Determine the (X, Y) coordinate at the center of the cell enclosing the given text.  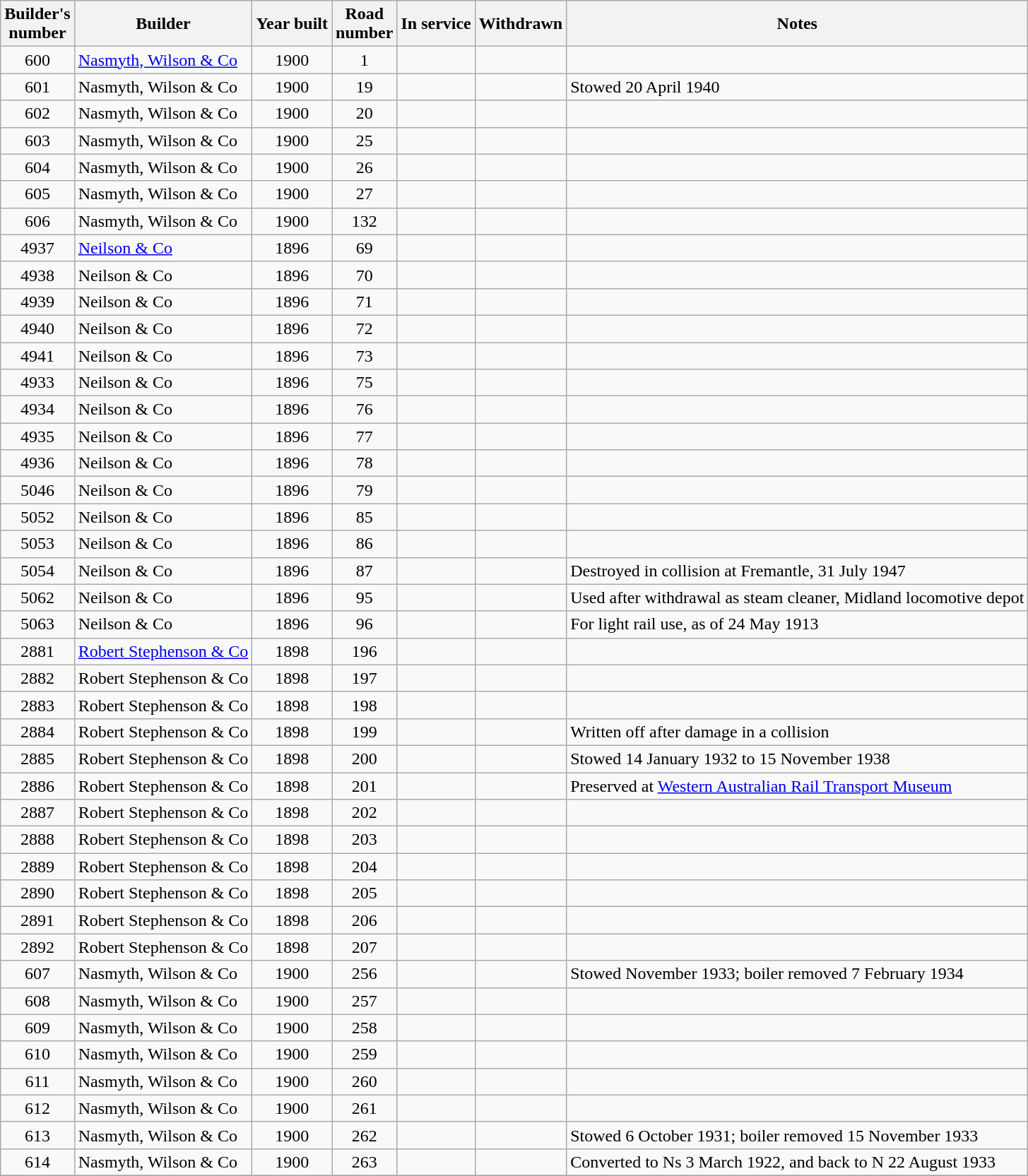
257 (365, 1001)
Withdrawn (520, 24)
198 (365, 705)
86 (365, 544)
2887 (37, 813)
601 (37, 87)
258 (365, 1028)
262 (365, 1135)
Notes (797, 24)
613 (37, 1135)
260 (365, 1081)
4937 (37, 248)
5053 (37, 544)
2881 (37, 651)
Destroyed in collision at Fremantle, 31 July 1947 (797, 571)
605 (37, 194)
606 (37, 221)
26 (365, 167)
199 (365, 732)
610 (37, 1055)
20 (365, 114)
603 (37, 141)
4935 (37, 436)
19 (365, 87)
205 (365, 893)
96 (365, 624)
4938 (37, 275)
73 (365, 355)
27 (365, 194)
4939 (37, 302)
204 (365, 867)
4936 (37, 463)
75 (365, 383)
2889 (37, 867)
203 (365, 840)
607 (37, 974)
Stowed November 1933; boiler removed 7 February 1934 (797, 974)
5046 (37, 490)
77 (365, 436)
600 (37, 60)
261 (365, 1108)
70 (365, 275)
202 (365, 813)
78 (365, 463)
Stowed 6 October 1931; boiler removed 15 November 1933 (797, 1135)
200 (365, 759)
2882 (37, 678)
263 (365, 1162)
206 (365, 920)
201 (365, 786)
25 (365, 141)
2890 (37, 893)
207 (365, 947)
Written off after damage in a collision (797, 732)
196 (365, 651)
Builder (163, 24)
79 (365, 490)
602 (37, 114)
2886 (37, 786)
69 (365, 248)
5063 (37, 624)
2891 (37, 920)
256 (365, 974)
1 (365, 60)
72 (365, 328)
259 (365, 1055)
Converted to Ns 3 March 1922, and back to N 22 August 1933 (797, 1162)
5054 (37, 571)
609 (37, 1028)
5062 (37, 598)
132 (365, 221)
4933 (37, 383)
For light rail use, as of 24 May 1913 (797, 624)
Stowed 14 January 1932 to 15 November 1938 (797, 759)
4941 (37, 355)
Preserved at Western Australian Rail Transport Museum (797, 786)
4934 (37, 410)
76 (365, 410)
85 (365, 517)
2883 (37, 705)
Year built (293, 24)
614 (37, 1162)
95 (365, 598)
In service (436, 24)
71 (365, 302)
197 (365, 678)
Stowed 20 April 1940 (797, 87)
604 (37, 167)
4940 (37, 328)
Roadnumber (365, 24)
Builder'snumber (37, 24)
Used after withdrawal as steam cleaner, Midland locomotive depot (797, 598)
611 (37, 1081)
2885 (37, 759)
2884 (37, 732)
2892 (37, 947)
87 (365, 571)
608 (37, 1001)
612 (37, 1108)
5052 (37, 517)
2888 (37, 840)
